Provide the (X, Y) coordinate of the cell's center where the given text is located.  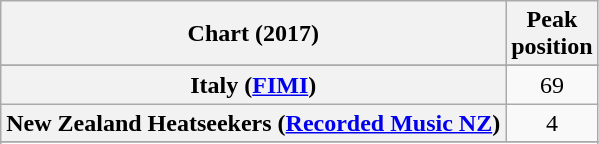
4 (552, 123)
Peakposition (552, 34)
Chart (2017) (254, 34)
Italy (FIMI) (254, 85)
New Zealand Heatseekers (Recorded Music NZ) (254, 123)
69 (552, 85)
